Search for the cell housing the specified text and yield its (x, y) center coordinate. 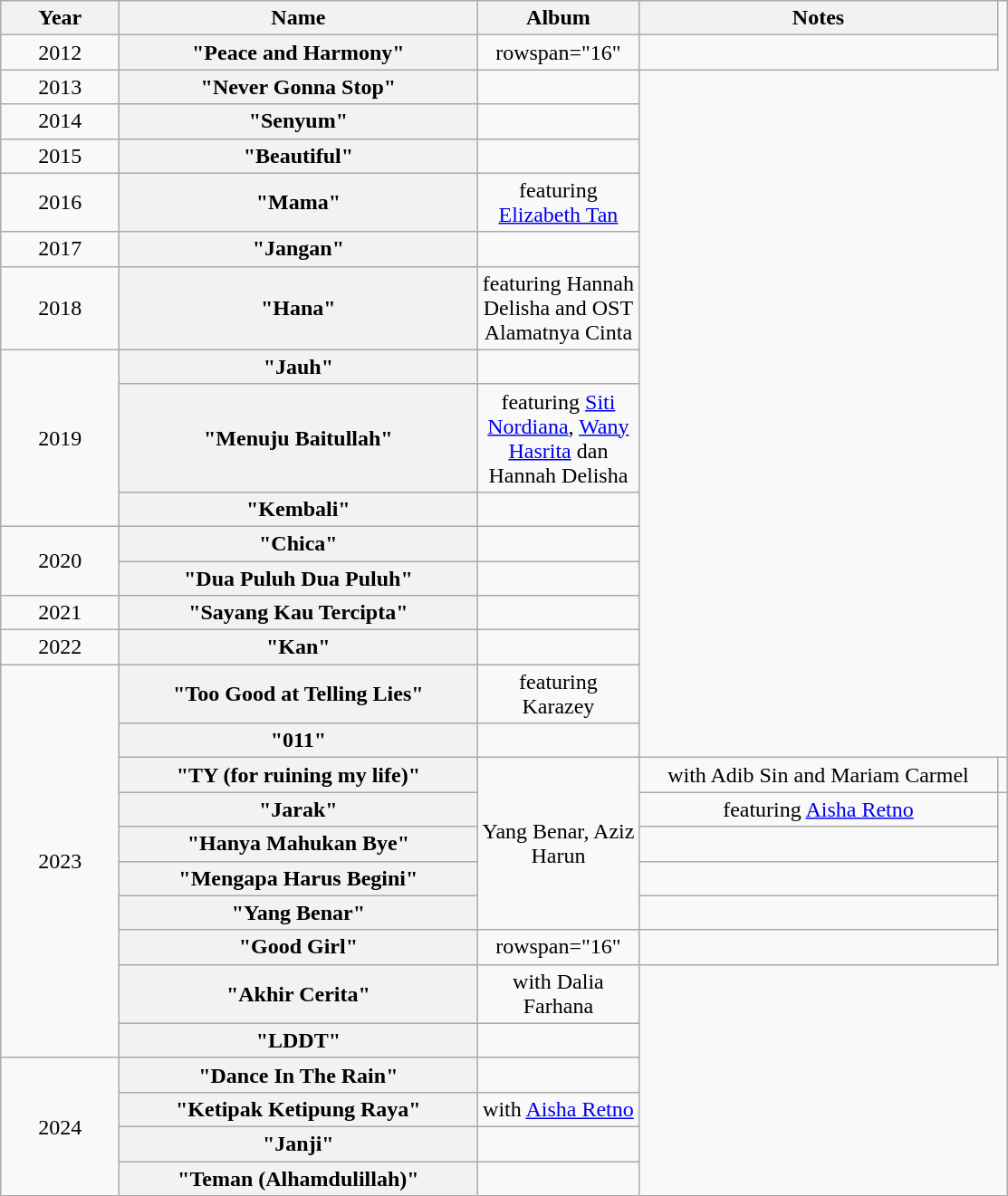
2019 (60, 438)
"Dance In The Rain" (299, 1075)
with Adib Sin and Mariam Carmel (819, 775)
"Sayang Kau Tercipta" (299, 613)
2016 (60, 203)
2024 (60, 1126)
featuring Hannah Delisha and OST Alamatnya Cinta (558, 308)
"Jangan" (299, 249)
"LDDT" (299, 1040)
with Dalia Farhana (558, 994)
"Good Girl" (299, 947)
"Too Good at Telling Lies" (299, 694)
Notes (819, 18)
"Hana" (299, 308)
2017 (60, 249)
featuring Aisha Retno (819, 809)
"Hanya Mahukan Bye" (299, 844)
"Mengapa Harus Begini" (299, 878)
Yang Benar, Aziz Harun (558, 844)
"Chica" (299, 543)
"011" (299, 741)
"Kembali" (299, 509)
"Yang Benar" (299, 913)
with Aisha Retno (558, 1109)
"Janji" (299, 1143)
"Never Gonna Stop" (299, 87)
2013 (60, 87)
2012 (60, 53)
featuring Siti Nordiana, Wany Hasrita dan Hannah Delisha (558, 438)
featuring Elizabeth Tan (558, 203)
"Jauh" (299, 367)
2021 (60, 613)
"Mama" (299, 203)
"Peace and Harmony" (299, 53)
2022 (60, 647)
Name (299, 18)
2020 (60, 560)
"Jarak" (299, 809)
"Akhir Cerita" (299, 994)
"Senyum" (299, 121)
"Beautiful" (299, 156)
2018 (60, 308)
featuring Karazey (558, 694)
Album (558, 18)
"Menuju Baitullah" (299, 438)
Year (60, 18)
2023 (60, 862)
"Dua Puluh Dua Puluh" (299, 579)
2014 (60, 121)
"Ketipak Ketipung Raya" (299, 1109)
2015 (60, 156)
"Kan" (299, 647)
"TY (for ruining my life)" (299, 775)
"Teman (Alhamdulillah)" (299, 1178)
